Locate the cell with the specified text and output its [X, Y] center coordinate. 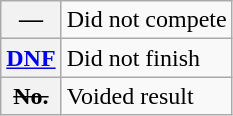
Did not finish [146, 58]
Voided result [146, 96]
DNF [31, 58]
Did not compete [146, 20]
No. [31, 96]
— [31, 20]
